From the cell containing the given text, extract its center point as [x, y] coordinate. 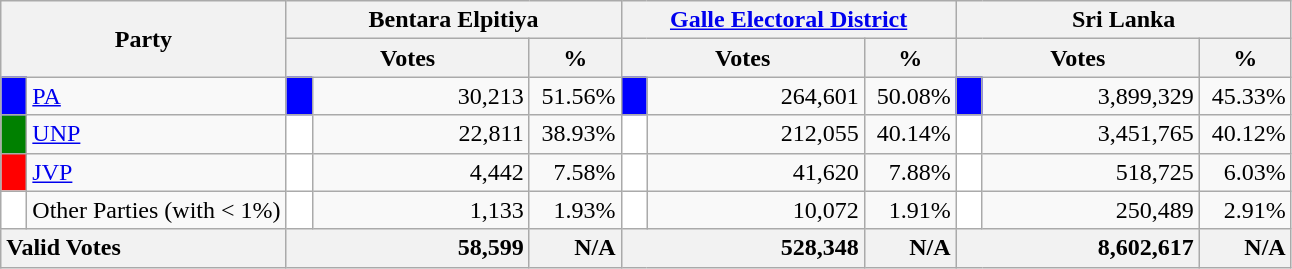
Valid Votes [144, 248]
3,451,765 [1090, 134]
PA [156, 96]
1.93% [575, 210]
7.88% [910, 172]
8,602,617 [1078, 248]
JVP [156, 172]
7.58% [575, 172]
51.56% [575, 96]
50.08% [910, 96]
528,348 [742, 248]
212,055 [756, 134]
22,811 [420, 134]
3,899,329 [1090, 96]
40.12% [1245, 134]
518,725 [1090, 172]
250,489 [1090, 210]
4,442 [420, 172]
40.14% [910, 134]
10,072 [756, 210]
Bentara Elpitiya [454, 20]
58,599 [408, 248]
1.91% [910, 210]
Party [144, 39]
30,213 [420, 96]
Galle Electoral District [788, 20]
41,620 [756, 172]
6.03% [1245, 172]
Other Parties (with < 1%) [156, 210]
45.33% [1245, 96]
1,133 [420, 210]
UNP [156, 134]
38.93% [575, 134]
264,601 [756, 96]
2.91% [1245, 210]
Sri Lanka [1124, 20]
